Locate the cell with the specified text and output its [X, Y] center coordinate. 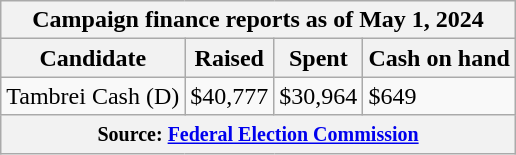
$649 [439, 96]
Tambrei Cash (D) [93, 96]
Raised [230, 58]
$40,777 [230, 96]
Cash on hand [439, 58]
Spent [318, 58]
Candidate [93, 58]
$30,964 [318, 96]
Campaign finance reports as of May 1, 2024 [258, 20]
Source: Federal Election Commission [258, 134]
